Output the [X, Y] coordinate of the center of the cell containing the given text.  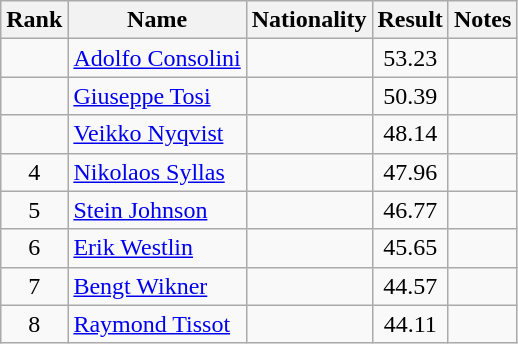
44.57 [410, 286]
Rank [34, 20]
44.11 [410, 324]
50.39 [410, 96]
Bengt Wikner [157, 286]
Nikolaos Syllas [157, 172]
Giuseppe Tosi [157, 96]
Veikko Nyqvist [157, 134]
Raymond Tissot [157, 324]
46.77 [410, 210]
7 [34, 286]
Erik Westlin [157, 248]
Adolfo Consolini [157, 58]
Notes [482, 20]
45.65 [410, 248]
Nationality [309, 20]
Result [410, 20]
6 [34, 248]
47.96 [410, 172]
53.23 [410, 58]
5 [34, 210]
Name [157, 20]
8 [34, 324]
4 [34, 172]
48.14 [410, 134]
Stein Johnson [157, 210]
